Search for the cell housing the specified text and yield its [X, Y] center coordinate. 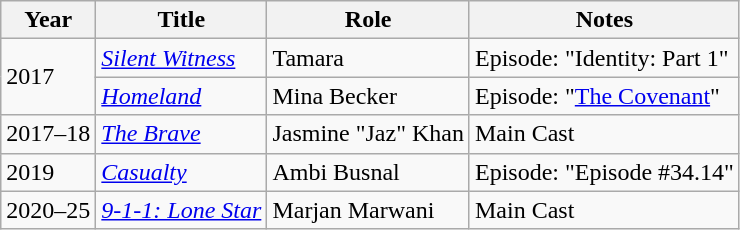
9-1-1: Lone Star [182, 210]
Homeland [182, 96]
Tamara [368, 58]
Casualty [182, 172]
Year [48, 20]
Role [368, 20]
2020–25 [48, 210]
Episode: "Episode #34.14" [604, 172]
The Brave [182, 134]
Marjan Marwani [368, 210]
Notes [604, 20]
Jasmine "Jaz" Khan [368, 134]
Ambi Busnal [368, 172]
Episode: "The Covenant" [604, 96]
Silent Witness [182, 58]
Mina Becker [368, 96]
2017–18 [48, 134]
2017 [48, 77]
2019 [48, 172]
Title [182, 20]
Episode: "Identity: Part 1" [604, 58]
